Search for the cell housing the specified text and yield its [X, Y] center coordinate. 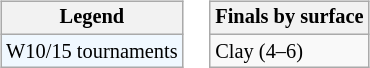
Finals by surface [289, 18]
Legend [92, 18]
Clay (4–6) [289, 51]
W10/15 tournaments [92, 51]
